Return the [X, Y] coordinate for the center point of the cell that contains the specified text.  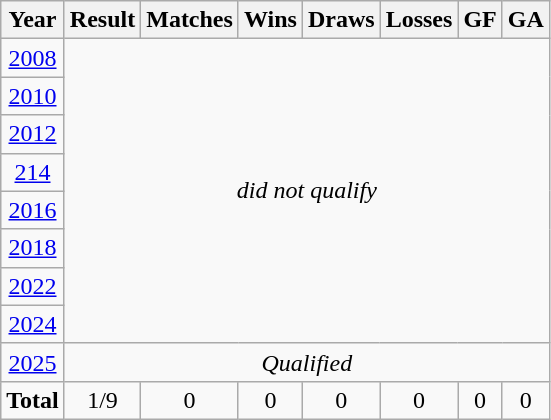
2024 [33, 324]
Total [33, 400]
2016 [33, 210]
1/9 [102, 400]
Year [33, 20]
2018 [33, 248]
GF [480, 20]
2010 [33, 96]
Wins [270, 20]
2022 [33, 286]
Losses [419, 20]
2012 [33, 134]
did not qualify [306, 191]
GA [526, 20]
Result [102, 20]
Draws [341, 20]
2025 [33, 362]
Matches [190, 20]
2008 [33, 58]
214 [33, 172]
Qualified [306, 362]
